Scan for the cell matching the given text and deliver its (x, y) coordinate at center. 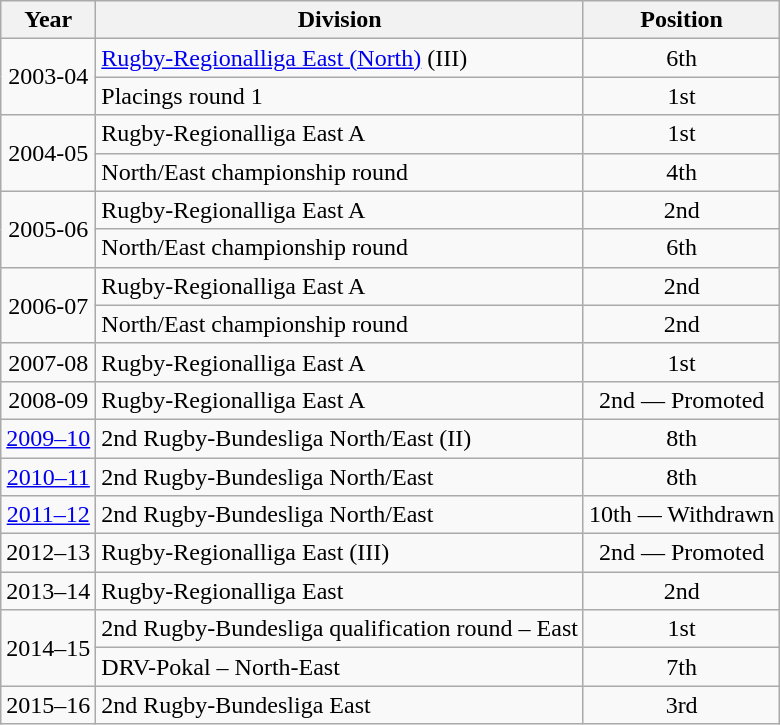
2nd Rugby-Bundesliga East (340, 705)
2007-08 (48, 362)
2011–12 (48, 515)
2009–10 (48, 438)
4th (681, 172)
Division (340, 20)
2015–16 (48, 705)
7th (681, 667)
2006-07 (48, 305)
2010–11 (48, 477)
Year (48, 20)
2014–15 (48, 648)
Rugby-Regionalliga East (III) (340, 553)
2003-04 (48, 77)
2008-09 (48, 400)
DRV-Pokal – North-East (340, 667)
Placings round 1 (340, 96)
3rd (681, 705)
2013–14 (48, 591)
2005-06 (48, 229)
2004-05 (48, 153)
2012–13 (48, 553)
2nd Rugby-Bundesliga North/East (II) (340, 438)
10th — Withdrawn (681, 515)
2nd Rugby-Bundesliga qualification round – East (340, 629)
Rugby-Regionalliga East (North) (III) (340, 58)
Position (681, 20)
Rugby-Regionalliga East (340, 591)
